Search for the cell housing the specified text and yield its [X, Y] center coordinate. 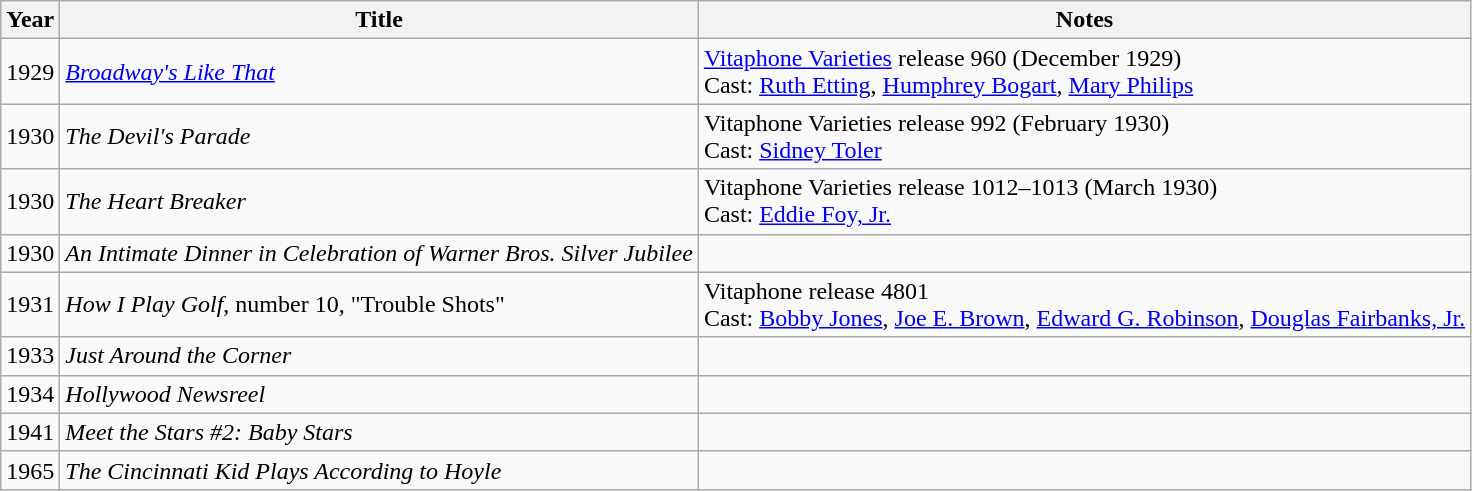
Notes [1084, 20]
Just Around the Corner [380, 356]
1941 [30, 432]
Vitaphone Varieties release 960 (December 1929)Cast: Ruth Etting, Humphrey Bogart, Mary Philips [1084, 72]
The Cincinnati Kid Plays According to Hoyle [380, 470]
1929 [30, 72]
1934 [30, 394]
How I Play Golf, number 10, "Trouble Shots" [380, 304]
Hollywood Newsreel [380, 394]
Vitaphone Varieties release 1012–1013 (March 1930)Cast: Eddie Foy, Jr. [1084, 202]
1931 [30, 304]
The Devil's Parade [380, 136]
Broadway's Like That [380, 72]
An Intimate Dinner in Celebration of Warner Bros. Silver Jubilee [380, 253]
1965 [30, 470]
Title [380, 20]
Vitaphone release 4801Cast: Bobby Jones, Joe E. Brown, Edward G. Robinson, Douglas Fairbanks, Jr. [1084, 304]
Vitaphone Varieties release 992 (February 1930)Cast: Sidney Toler [1084, 136]
1933 [30, 356]
Year [30, 20]
The Heart Breaker [380, 202]
Meet the Stars #2: Baby Stars [380, 432]
